Output the (X, Y) coordinate of the center of the cell containing the given text.  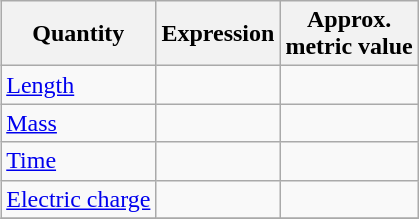
Expression (218, 34)
Quantity (78, 34)
Mass (78, 123)
Approx.metric value (349, 34)
Length (78, 85)
Time (78, 161)
Electric charge (78, 199)
